Search for the cell housing the specified text and yield its [x, y] center coordinate. 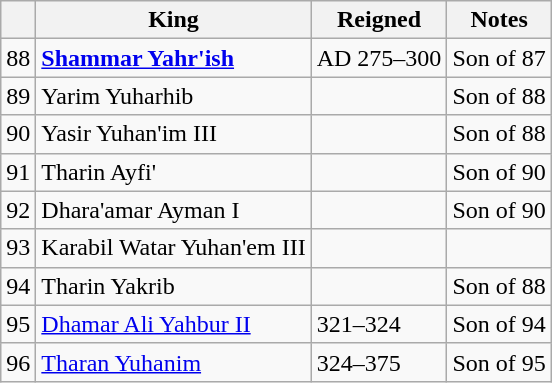
Notes [499, 20]
Dhara'amar Ayman I [174, 210]
Son of 94 [499, 324]
Karabil Watar Yuhan'em III [174, 248]
91 [18, 172]
90 [18, 134]
Yarim Yuharhib [174, 96]
96 [18, 362]
321–324 [379, 324]
94 [18, 286]
Son of 87 [499, 58]
Yasir Yuhan'im III [174, 134]
324–375 [379, 362]
89 [18, 96]
88 [18, 58]
Tharin Yakrib [174, 286]
Son of 95 [499, 362]
King [174, 20]
95 [18, 324]
Shammar Yahr'ish [174, 58]
Tharan Yuhanim [174, 362]
Reigned [379, 20]
Tharin Ayfi' [174, 172]
AD 275–300 [379, 58]
93 [18, 248]
92 [18, 210]
Dhamar Ali Yahbur II [174, 324]
